Extract the (x, y) coordinate from the center of the cell holding the provided text.  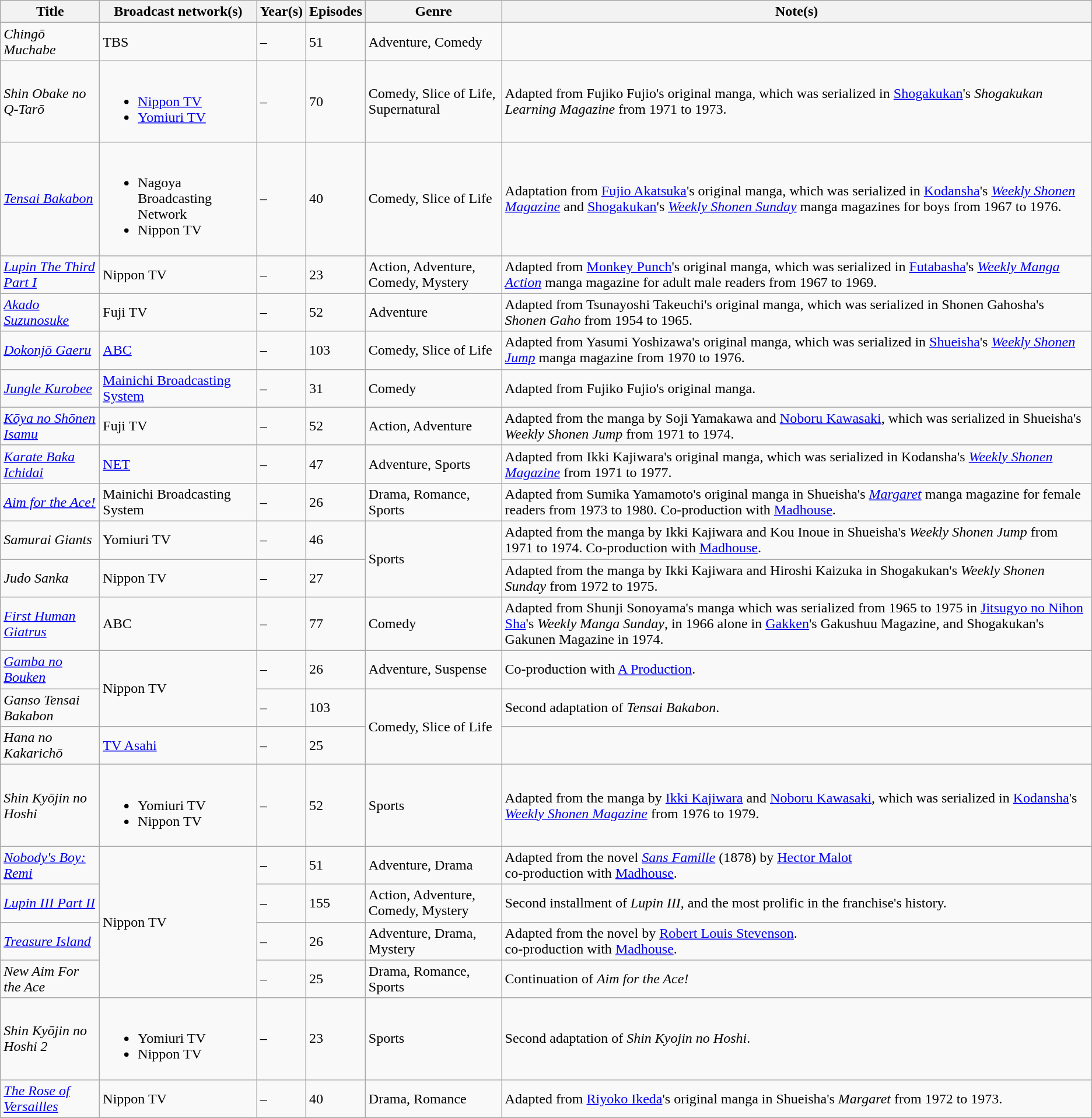
155 (336, 903)
46 (336, 540)
Second adaptation of Shin Kyojin no Hoshi. (797, 1039)
Adventure, Drama (433, 865)
First Human Giatrus (50, 624)
TV Asahi (178, 745)
Adventure, Sports (433, 464)
27 (336, 577)
Kōya no Shōnen Isamu (50, 426)
Aim for the Ace! (50, 502)
TBS (178, 42)
Adventure, Drama, Mystery (433, 941)
Title (50, 12)
Second adaptation of Tensai Bakabon. (797, 708)
Samurai Giants (50, 540)
Adapted from Fujiko Fujio's original manga, which was serialized in Shogakukan's Shogakukan Learning Magazine from 1971 to 1973. (797, 101)
Genre (433, 12)
Lupin The Third Part I (50, 274)
Hana no Kakarichō (50, 745)
Action, Adventure (433, 426)
31 (336, 388)
Adapted from Ikki Kajiwara's original manga, which was serialized in Kodansha's Weekly Shonen Magazine from 1971 to 1977. (797, 464)
Adventure, Suspense (433, 670)
Continuation of Aim for the Ace! (797, 979)
Karate Baka Ichidai (50, 464)
New Aim For the Ace (50, 979)
Adapted from Fujiko Fujio's original manga. (797, 388)
Year(s) (281, 12)
Yomiuri TV (178, 540)
Adapted from Tsunayoshi Takeuchi's original manga, which was serialized in Shonen Gahosha's Shonen Gaho from 1954 to 1965. (797, 313)
Adventure (433, 313)
Co-production with A Production. (797, 670)
Episodes (336, 12)
Shin Kyōjin no Hoshi 2 (50, 1039)
47 (336, 464)
Treasure Island (50, 941)
Adapted from the manga by Soji Yamakawa and Noboru Kawasaki, which was serialized in Shueisha's Weekly Shonen Jump from 1971 to 1974. (797, 426)
Nobody's Boy: Remi (50, 865)
The Rose of Versailles (50, 1099)
Ganso Tensai Bakabon (50, 708)
Nippon TVYomiuri TV (178, 101)
Second installment of Lupin III, and the most prolific in the franchise's history. (797, 903)
Adventure, Comedy (433, 42)
Adapted from Yasumi Yoshizawa's original manga, which was serialized in Shueisha's Weekly Shonen Jump manga magazine from 1970 to 1976. (797, 350)
Adapted from the novel by Robert Louis Stevenson.co-production with Madhouse. (797, 941)
NET (178, 464)
Broadcast network(s) (178, 12)
Judo Sanka (50, 577)
Adapted from the novel Sans Famille (1878) by Hector Malotco-production with Madhouse. (797, 865)
Adapted from the manga by Ikki Kajiwara and Noboru Kawasaki, which was serialized in Kodansha's Weekly Shonen Magazine from 1976 to 1979. (797, 805)
Note(s) (797, 12)
Adapted from the manga by Ikki Kajiwara and Hiroshi Kaizuka in Shogakukan's Weekly Shonen Sunday from 1972 to 1975. (797, 577)
Adapted from the manga by Ikki Kajiwara and Kou Inoue in Shueisha's Weekly Shonen Jump from 1971 to 1974. Co-production with Madhouse. (797, 540)
Dokonjō Gaeru (50, 350)
77 (336, 624)
Tensai Bakabon (50, 199)
Nagoya Broadcasting NetworkNippon TV (178, 199)
Comedy, Slice of Life, Supernatural (433, 101)
Drama, Romance (433, 1099)
Jungle Kurobee (50, 388)
Gamba no Bouken (50, 670)
Akado Suzunosuke (50, 313)
70 (336, 101)
Adapted from Riyoko Ikeda's original manga in Shueisha's Margaret from 1972 to 1973. (797, 1099)
Shin Kyōjin no Hoshi (50, 805)
Chingō Muchabe (50, 42)
Lupin III Part II (50, 903)
Shin Obake no Q-Tarō (50, 101)
